Scan for the cell matching the given text and deliver its [X, Y] coordinate at center. 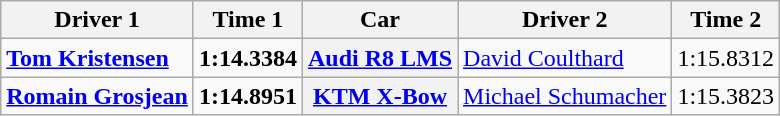
Michael Schumacher [565, 96]
Driver 2 [565, 20]
Romain Grosjean [98, 96]
Tom Kristensen [98, 58]
1:15.8312 [726, 58]
David Coulthard [565, 58]
1:15.3823 [726, 96]
Audi R8 LMS [380, 58]
Car [380, 20]
1:14.3384 [248, 58]
1:14.8951 [248, 96]
Driver 1 [98, 20]
Time 2 [726, 20]
KTM X-Bow [380, 96]
Time 1 [248, 20]
